For the text-containing cell, return its midpoint in [x, y] coordinate format. 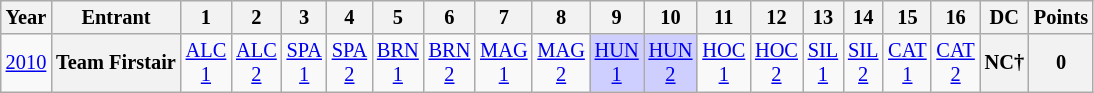
2 [256, 17]
7 [504, 17]
Year [26, 17]
16 [955, 17]
HOC1 [724, 63]
SIL2 [863, 63]
11 [724, 17]
SIL1 [823, 63]
DC [1004, 17]
6 [450, 17]
5 [398, 17]
ALC1 [206, 63]
13 [823, 17]
15 [907, 17]
Entrant [116, 17]
BRN1 [398, 63]
MAG1 [504, 63]
ALC2 [256, 63]
14 [863, 17]
CAT2 [955, 63]
MAG2 [560, 63]
HUN2 [671, 63]
HUN1 [617, 63]
2010 [26, 63]
1 [206, 17]
HOC2 [776, 63]
NC† [1004, 63]
9 [617, 17]
8 [560, 17]
3 [304, 17]
SPA1 [304, 63]
12 [776, 17]
4 [350, 17]
0 [1061, 63]
BRN2 [450, 63]
CAT1 [907, 63]
10 [671, 17]
SPA2 [350, 63]
Team Firstair [116, 63]
Points [1061, 17]
